For the text-containing cell, return its midpoint in [X, Y] coordinate format. 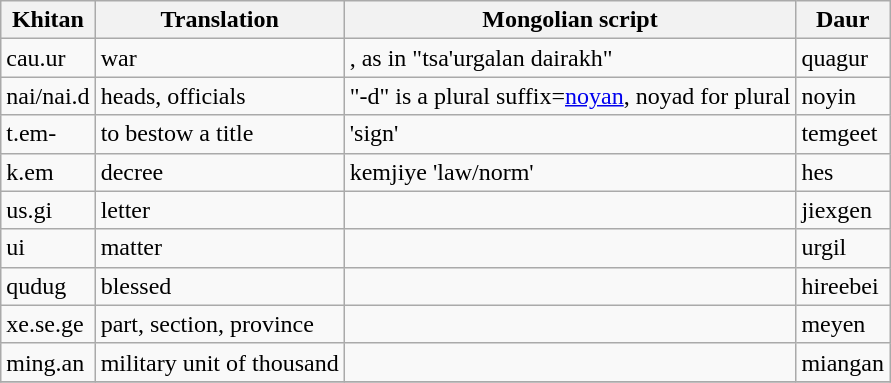
part, section, province [220, 324]
ui [48, 248]
meyen [843, 324]
temgeet [843, 134]
urgil [843, 248]
us.gi [48, 210]
t.em- [48, 134]
noyin [843, 96]
ming.an [48, 362]
decree [220, 172]
letter [220, 210]
k.em [48, 172]
nai/nai.d [48, 96]
war [220, 58]
miangan [843, 362]
blessed [220, 286]
Mongolian script [570, 20]
, as in "tsa'urgalan dairakh" [570, 58]
xe.se.ge [48, 324]
'sign' [570, 134]
Daur [843, 20]
heads, officials [220, 96]
kemjiye 'law/norm' [570, 172]
hes [843, 172]
jiexgen [843, 210]
to bestow a title [220, 134]
military unit of thousand [220, 362]
qudug [48, 286]
hireebei [843, 286]
Khitan [48, 20]
cau.ur [48, 58]
"-d" is a plural suffix=noyan, noyad for plural [570, 96]
matter [220, 248]
quagur [843, 58]
Translation [220, 20]
